Capture the cell that displays the provided text and extract its (X, Y) central coordinate. 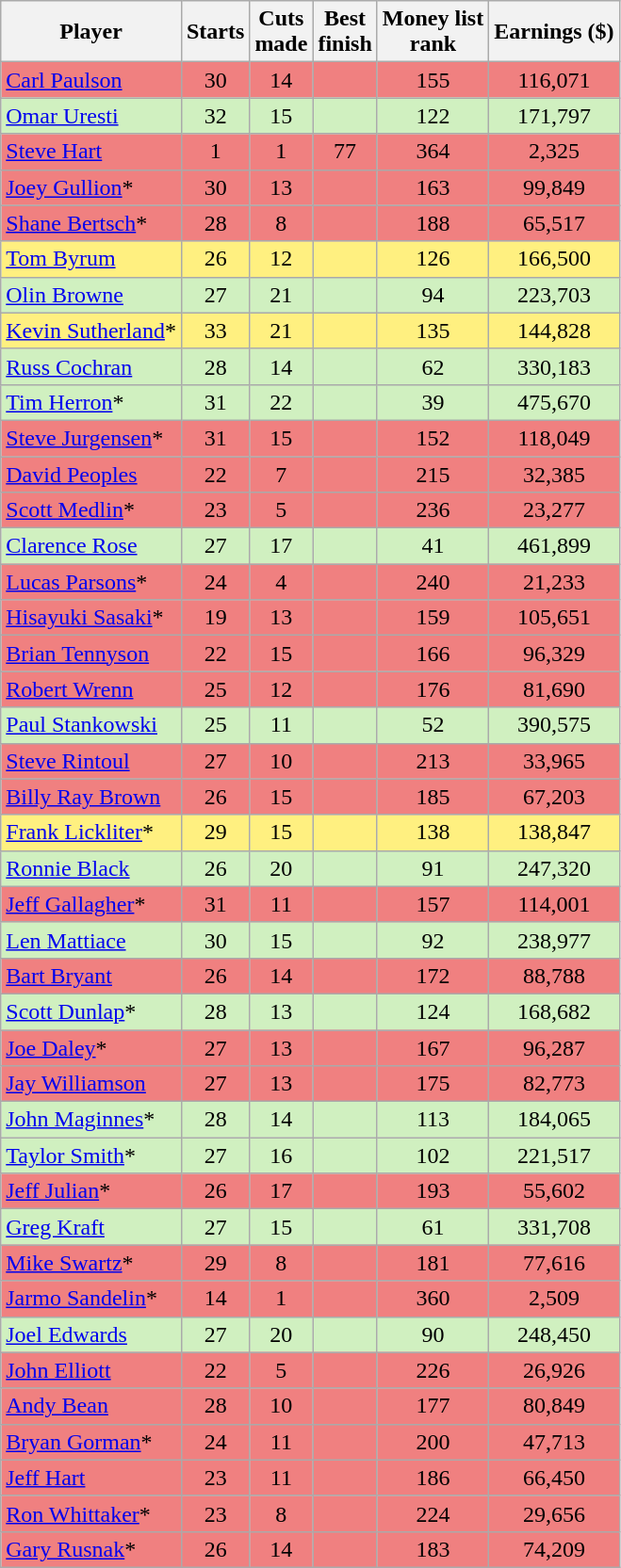
193 (433, 1191)
224 (433, 1513)
Mike Swartz* (91, 1263)
186 (433, 1478)
331,708 (554, 1227)
171,797 (554, 116)
126 (433, 259)
183 (433, 1549)
67,203 (554, 797)
168,682 (554, 1011)
Hisayuki Sasaki* (91, 618)
138,847 (554, 832)
Clarence Rose (91, 546)
Joey Gullion* (91, 187)
Joel Edwards (91, 1334)
Steve Jurgensen* (91, 438)
248,450 (554, 1334)
Jeff Gallagher* (91, 904)
65,517 (554, 223)
52 (433, 725)
176 (433, 689)
32 (215, 116)
166,500 (554, 259)
185 (433, 797)
96,287 (554, 1048)
Bart Bryant (91, 976)
91 (433, 868)
Steve Rintoul (91, 761)
Lucas Parsons* (91, 582)
157 (433, 904)
94 (433, 295)
Russ Cochran (91, 366)
55,602 (554, 1191)
81,690 (554, 689)
475,670 (554, 402)
122 (433, 116)
461,899 (554, 546)
77,616 (554, 1263)
113 (433, 1120)
John Maginnes* (91, 1120)
135 (433, 331)
John Elliott (91, 1370)
124 (433, 1011)
Starts (215, 32)
2,325 (554, 152)
105,651 (554, 618)
Paul Stankowski (91, 725)
Steve Hart (91, 152)
Shane Bertsch* (91, 223)
215 (433, 474)
Earnings ($) (554, 32)
32,385 (554, 474)
155 (433, 80)
Bestfinish (345, 32)
240 (433, 582)
213 (433, 761)
19 (215, 618)
330,183 (554, 366)
88,788 (554, 976)
223,703 (554, 295)
364 (433, 152)
116,071 (554, 80)
152 (433, 438)
21,233 (554, 582)
177 (433, 1406)
Ronnie Black (91, 868)
Andy Bean (91, 1406)
247,320 (554, 868)
Frank Lickliter* (91, 832)
200 (433, 1442)
390,575 (554, 725)
4 (281, 582)
102 (433, 1156)
62 (433, 366)
163 (433, 187)
159 (433, 618)
33 (215, 331)
221,517 (554, 1156)
Joe Daley* (91, 1048)
114,001 (554, 904)
Gary Rusnak* (91, 1549)
82,773 (554, 1084)
166 (433, 654)
47,713 (554, 1442)
Bryan Gorman* (91, 1442)
92 (433, 940)
7 (281, 474)
181 (433, 1263)
188 (433, 223)
Billy Ray Brown (91, 797)
26,926 (554, 1370)
184,065 (554, 1120)
Jay Williamson (91, 1084)
Kevin Sutherland* (91, 331)
David Peoples (91, 474)
96,329 (554, 654)
74,209 (554, 1549)
Tim Herron* (91, 402)
Olin Browne (91, 295)
Brian Tennyson (91, 654)
175 (433, 1084)
Omar Uresti (91, 116)
77 (345, 152)
236 (433, 510)
360 (433, 1299)
Money listrank (433, 32)
Scott Dunlap* (91, 1011)
226 (433, 1370)
16 (281, 1156)
90 (433, 1334)
Player (91, 32)
66,450 (554, 1478)
Taylor Smith* (91, 1156)
Len Mattiace (91, 940)
23,277 (554, 510)
Robert Wrenn (91, 689)
Jeff Hart (91, 1478)
41 (433, 546)
Jarmo Sandelin* (91, 1299)
118,049 (554, 438)
Ron Whittaker* (91, 1513)
Greg Kraft (91, 1227)
99,849 (554, 187)
Tom Byrum (91, 259)
2,509 (554, 1299)
80,849 (554, 1406)
238,977 (554, 940)
144,828 (554, 331)
Carl Paulson (91, 80)
167 (433, 1048)
39 (433, 402)
138 (433, 832)
33,965 (554, 761)
61 (433, 1227)
172 (433, 976)
Scott Medlin* (91, 510)
Cutsmade (281, 32)
Jeff Julian* (91, 1191)
29,656 (554, 1513)
